Provide the [X, Y] coordinate of the cell's center where the given text is located.  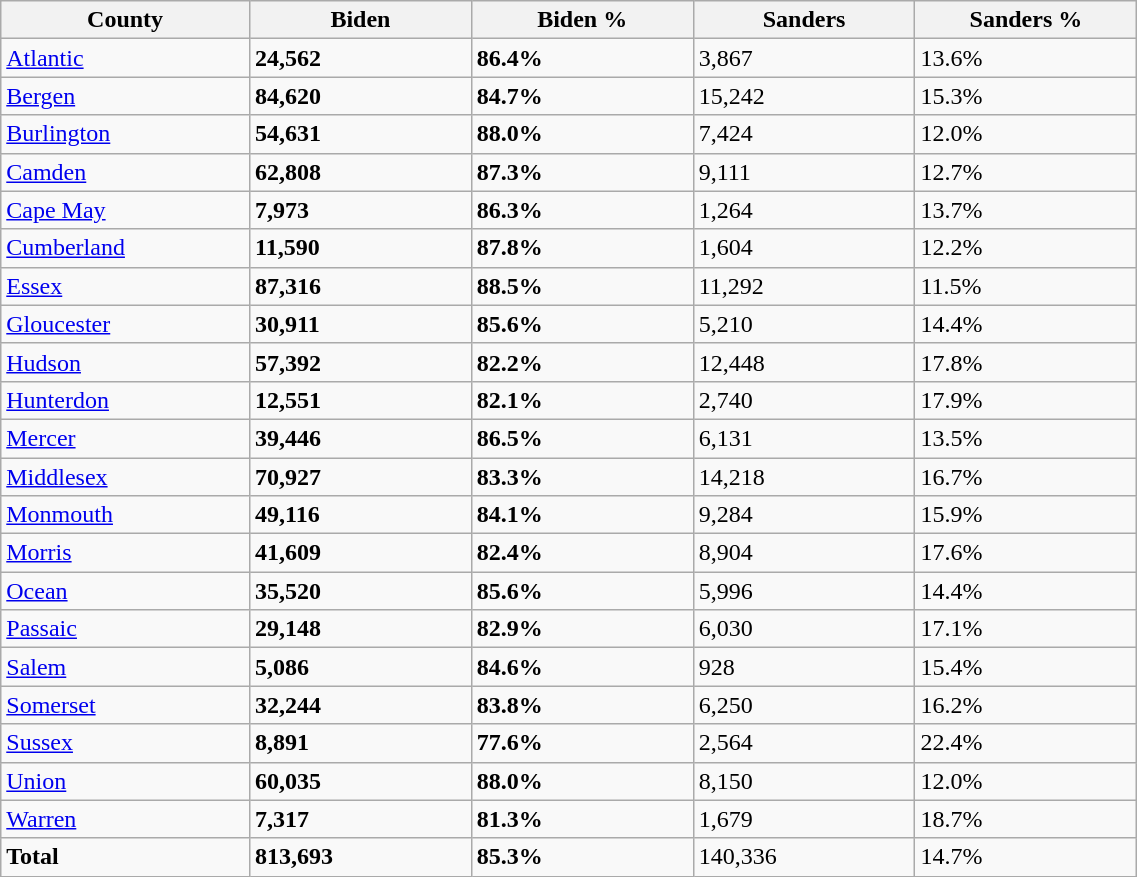
Union [126, 781]
14.7% [1026, 857]
17.1% [1026, 629]
813,693 [360, 857]
Bergen [126, 96]
82.9% [582, 629]
3,867 [804, 58]
7,424 [804, 134]
15,242 [804, 96]
57,392 [360, 362]
83.8% [582, 705]
86.4% [582, 58]
6,131 [804, 438]
11,590 [360, 248]
Salem [126, 667]
11,292 [804, 286]
87.8% [582, 248]
2,740 [804, 400]
88.5% [582, 286]
13.5% [1026, 438]
54,631 [360, 134]
Sanders % [1026, 20]
Somerset [126, 705]
60,035 [360, 781]
12,448 [804, 362]
140,336 [804, 857]
Hudson [126, 362]
Mercer [126, 438]
Cumberland [126, 248]
82.2% [582, 362]
17.6% [1026, 553]
30,911 [360, 324]
9,284 [804, 515]
83.3% [582, 477]
15.4% [1026, 667]
81.3% [582, 819]
70,927 [360, 477]
Biden [360, 20]
41,609 [360, 553]
9,111 [804, 172]
Atlantic [126, 58]
Sanders [804, 20]
6,030 [804, 629]
35,520 [360, 591]
84.7% [582, 96]
8,891 [360, 743]
Morris [126, 553]
Warren [126, 819]
Monmouth [126, 515]
Sussex [126, 743]
Biden % [582, 20]
928 [804, 667]
Burlington [126, 134]
7,973 [360, 210]
84.1% [582, 515]
24,562 [360, 58]
15.9% [1026, 515]
2,564 [804, 743]
17.9% [1026, 400]
Camden [126, 172]
15.3% [1026, 96]
49,116 [360, 515]
62,808 [360, 172]
87.3% [582, 172]
84,620 [360, 96]
13.7% [1026, 210]
84.6% [582, 667]
16.7% [1026, 477]
Gloucester [126, 324]
82.1% [582, 400]
6,250 [804, 705]
Essex [126, 286]
32,244 [360, 705]
Middlesex [126, 477]
86.5% [582, 438]
86.3% [582, 210]
11.5% [1026, 286]
Passaic [126, 629]
16.2% [1026, 705]
87,316 [360, 286]
85.3% [582, 857]
1,679 [804, 819]
5,210 [804, 324]
22.4% [1026, 743]
12.2% [1026, 248]
Ocean [126, 591]
12,551 [360, 400]
82.4% [582, 553]
29,148 [360, 629]
17.8% [1026, 362]
7,317 [360, 819]
County [126, 20]
1,604 [804, 248]
5,996 [804, 591]
Hunterdon [126, 400]
8,904 [804, 553]
Total [126, 857]
8,150 [804, 781]
12.7% [1026, 172]
1,264 [804, 210]
Cape May [126, 210]
13.6% [1026, 58]
18.7% [1026, 819]
39,446 [360, 438]
77.6% [582, 743]
14,218 [804, 477]
5,086 [360, 667]
